Output the (x, y) coordinate of the center of the cell containing the given text.  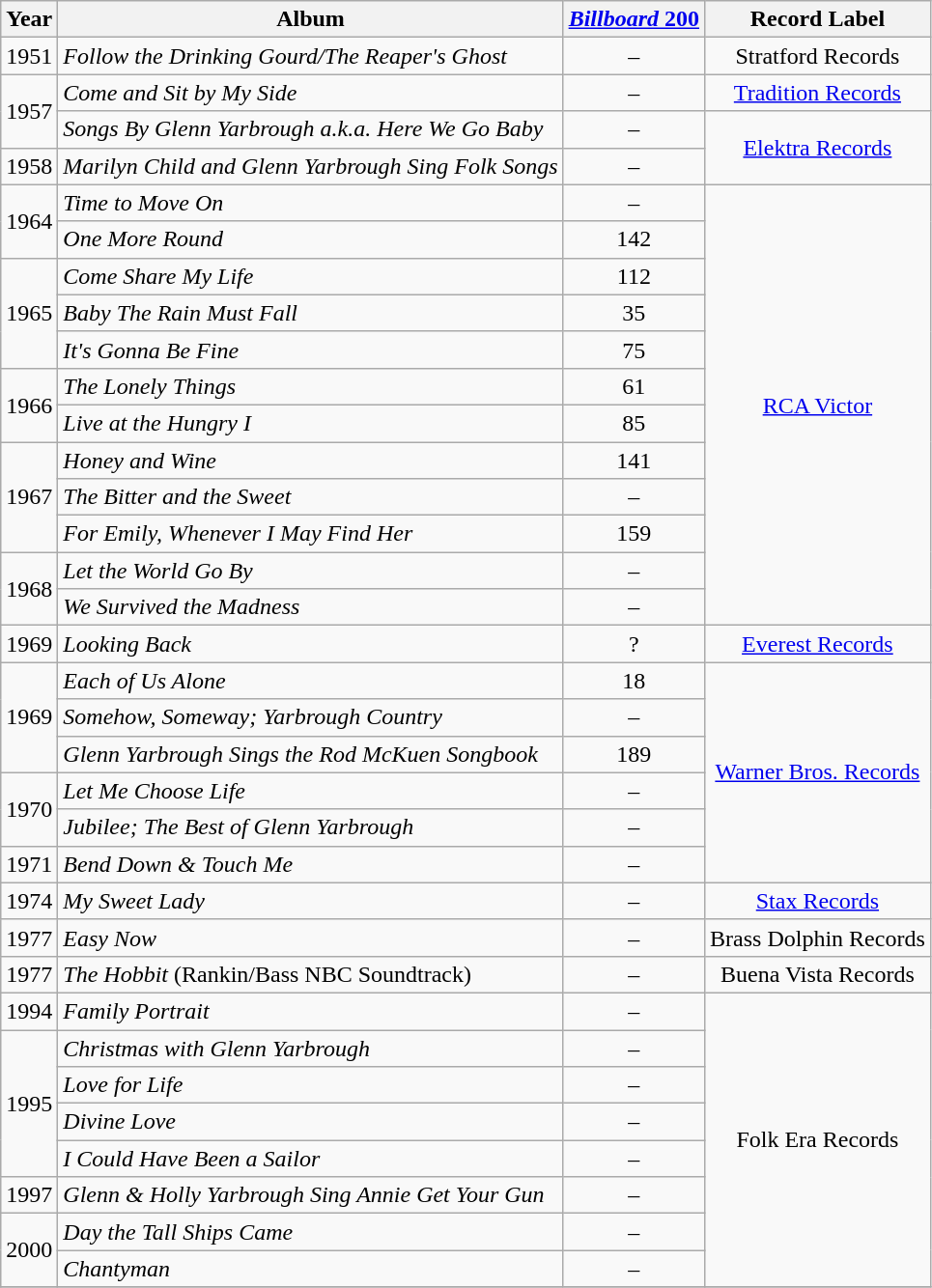
Let the World Go By (311, 571)
Come and Sit by My Side (311, 93)
75 (634, 350)
Marilyn Child and Glenn Yarbrough Sing Folk Songs (311, 166)
Family Portrait (311, 1011)
18 (634, 681)
Elektra Records (818, 148)
Honey and Wine (311, 461)
1971 (29, 864)
Easy Now (311, 938)
85 (634, 423)
Folk Era Records (818, 1139)
Follow the Drinking Gourd/The Reaper's Ghost (311, 56)
Come Share My Life (311, 276)
Glenn Yarbrough Sings the Rod McKuen Songbook (311, 754)
The Hobbit (Rankin/Bass NBC Soundtrack) (311, 974)
1958 (29, 166)
Everest Records (818, 644)
Live at the Hungry I (311, 423)
For Emily, Whenever I May Find Her (311, 534)
Time to Move On (311, 203)
Album (311, 19)
Record Label (818, 19)
Warner Bros. Records (818, 772)
142 (634, 239)
One More Round (311, 239)
Brass Dolphin Records (818, 938)
189 (634, 754)
Tradition Records (818, 93)
My Sweet Lady (311, 901)
Glenn & Holly Yarbrough Sing Annie Get Your Gun (311, 1195)
1966 (29, 405)
Chantyman (311, 1269)
1997 (29, 1195)
159 (634, 534)
Let Me Choose Life (311, 791)
Stax Records (818, 901)
1974 (29, 901)
I Could Have Been a Sailor (311, 1159)
1967 (29, 497)
Divine Love (311, 1122)
2000 (29, 1250)
Looking Back (311, 644)
Somehow, Someway; Yarbrough Country (311, 717)
Songs By Glenn Yarbrough a.k.a. Here We Go Baby (311, 129)
1994 (29, 1011)
The Bitter and the Sweet (311, 497)
We Survived the Madness (311, 607)
1965 (29, 313)
61 (634, 386)
Day the Tall Ships Came (311, 1232)
Bend Down & Touch Me (311, 864)
112 (634, 276)
Year (29, 19)
1964 (29, 221)
1957 (29, 111)
RCA Victor (818, 406)
The Lonely Things (311, 386)
1951 (29, 56)
Stratford Records (818, 56)
1995 (29, 1103)
Baby The Rain Must Fall (311, 313)
1970 (29, 809)
141 (634, 461)
Buena Vista Records (818, 974)
? (634, 644)
Love for Life (311, 1085)
Christmas with Glenn Yarbrough (311, 1048)
Each of Us Alone (311, 681)
35 (634, 313)
It's Gonna Be Fine (311, 350)
Billboard 200 (634, 19)
1968 (29, 589)
Jubilee; The Best of Glenn Yarbrough (311, 827)
